From the cell containing the given text, extract its center point as (X, Y) coordinate. 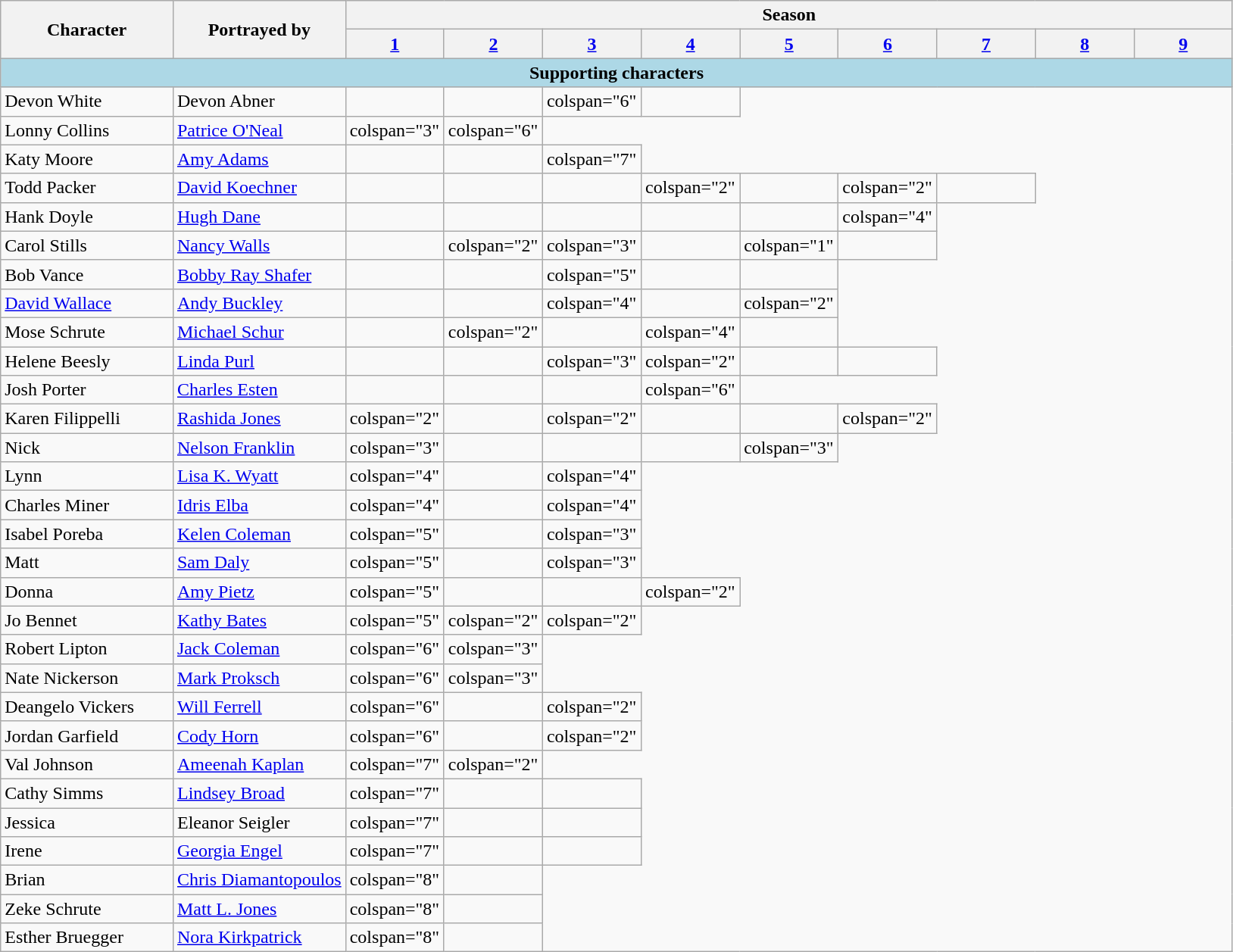
Jo Bennet (87, 620)
Josh Porter (87, 390)
Lonny Collins (87, 130)
Character (87, 30)
Idris Elba (259, 505)
Zeke Schrute (87, 909)
Kathy Bates (259, 620)
David Koechner (259, 188)
Eleanor Seigler (259, 822)
Sam Daly (259, 563)
Nelson Franklin (259, 448)
Helene Beesly (87, 361)
Patrice O'Neal (259, 130)
Bob Vance (87, 274)
Brian (87, 880)
Hank Doyle (87, 217)
Irene (87, 851)
Nancy Walls (259, 245)
Matt (87, 563)
Georgia Engel (259, 851)
Kelen Coleman (259, 534)
Ameenah Kaplan (259, 764)
colspan="1" (789, 245)
Chris Diamantopoulos (259, 880)
Jack Coleman (259, 649)
Rashida Jones (259, 419)
Devon Abner (259, 101)
9 (1183, 44)
Michael Schur (259, 332)
5 (789, 44)
Portrayed by (259, 30)
4 (691, 44)
Carol Stills (87, 245)
Mose Schrute (87, 332)
Devon White (87, 101)
Lynn (87, 476)
Supporting characters (616, 73)
Val Johnson (87, 764)
Jessica (87, 822)
Nate Nickerson (87, 678)
Nick (87, 448)
Matt L. Jones (259, 909)
Mark Proksch (259, 678)
Hugh Dane (259, 217)
Isabel Poreba (87, 534)
7 (986, 44)
Robert Lipton (87, 649)
Season (789, 15)
6 (888, 44)
Lisa K. Wyatt (259, 476)
Katy Moore (87, 159)
Jordan Garfield (87, 735)
Lindsey Broad (259, 793)
Cody Horn (259, 735)
Bobby Ray Shafer (259, 274)
Andy Buckley (259, 303)
8 (1085, 44)
Will Ferrell (259, 707)
Charles Esten (259, 390)
1 (395, 44)
Esther Bruegger (87, 938)
Nora Kirkpatrick (259, 938)
Deangelo Vickers (87, 707)
Todd Packer (87, 188)
2 (493, 44)
Amy Adams (259, 159)
Karen Filippelli (87, 419)
Donna (87, 591)
Linda Purl (259, 361)
Cathy Simms (87, 793)
Charles Miner (87, 505)
3 (592, 44)
Amy Pietz (259, 591)
David Wallace (87, 303)
